Extract the [X, Y] coordinate from the center of the cell holding the provided text.  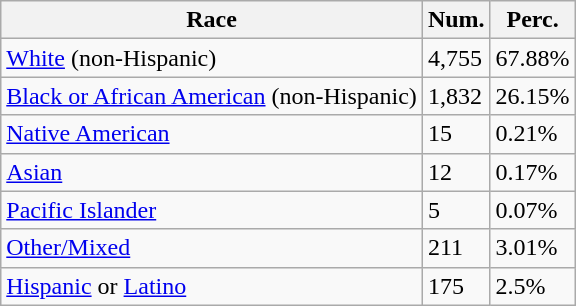
Perc. [532, 20]
67.88% [532, 58]
4,755 [456, 58]
Pacific Islander [212, 210]
26.15% [532, 96]
211 [456, 248]
Black or African American (non-Hispanic) [212, 96]
12 [456, 172]
Asian [212, 172]
Hispanic or Latino [212, 286]
0.07% [532, 210]
1,832 [456, 96]
2.5% [532, 286]
0.21% [532, 134]
5 [456, 210]
15 [456, 134]
3.01% [532, 248]
Race [212, 20]
Native American [212, 134]
0.17% [532, 172]
White (non-Hispanic) [212, 58]
175 [456, 286]
Other/Mixed [212, 248]
Num. [456, 20]
